Extract the (X, Y) coordinate from the center of the cell holding the provided text.  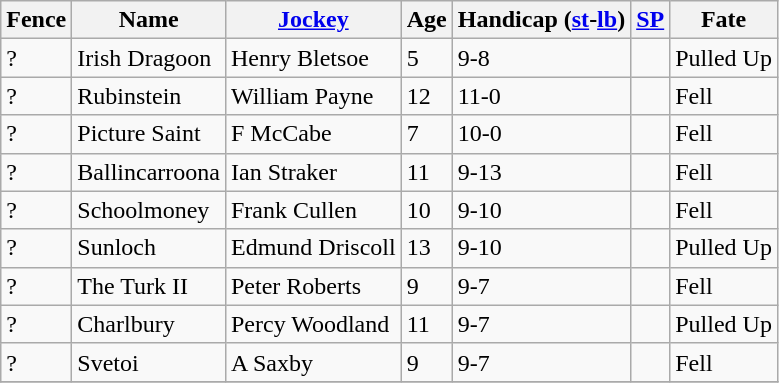
11-0 (541, 96)
9-13 (541, 172)
Name (149, 20)
Ian Straker (313, 172)
5 (426, 58)
F McCabe (313, 134)
A Saxby (313, 362)
7 (426, 134)
Charlbury (149, 324)
10 (426, 210)
10-0 (541, 134)
Age (426, 20)
Frank Cullen (313, 210)
Schoolmoney (149, 210)
Picture Saint (149, 134)
William Payne (313, 96)
Henry Bletsoe (313, 58)
Jockey (313, 20)
9-8 (541, 58)
12 (426, 96)
Handicap (st-lb) (541, 20)
Sunloch (149, 248)
Rubinstein (149, 96)
Svetoi (149, 362)
Fence (36, 20)
Peter Roberts (313, 286)
13 (426, 248)
Ballincarroona (149, 172)
Irish Dragoon (149, 58)
Percy Woodland (313, 324)
The Turk II (149, 286)
Fate (724, 20)
Edmund Driscoll (313, 248)
SP (650, 20)
